Return (x, y) of the center of cell containing provided text 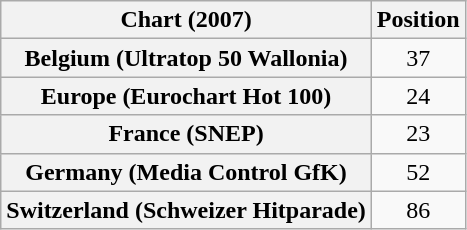
37 (418, 58)
23 (418, 134)
86 (418, 210)
Germany (Media Control GfK) (186, 172)
Belgium (Ultratop 50 Wallonia) (186, 58)
52 (418, 172)
24 (418, 96)
Europe (Eurochart Hot 100) (186, 96)
Switzerland (Schweizer Hitparade) (186, 210)
France (SNEP) (186, 134)
Chart (2007) (186, 20)
Position (418, 20)
